Provide the [x, y] coordinate of the cell's center where the given text is located.  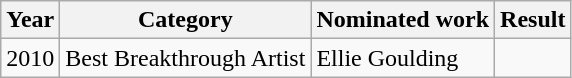
Best Breakthrough Artist [186, 58]
Year [30, 20]
Ellie Goulding [403, 58]
2010 [30, 58]
Result [533, 20]
Category [186, 20]
Nominated work [403, 20]
